From the cell containing the given text, extract its center point as [x, y] coordinate. 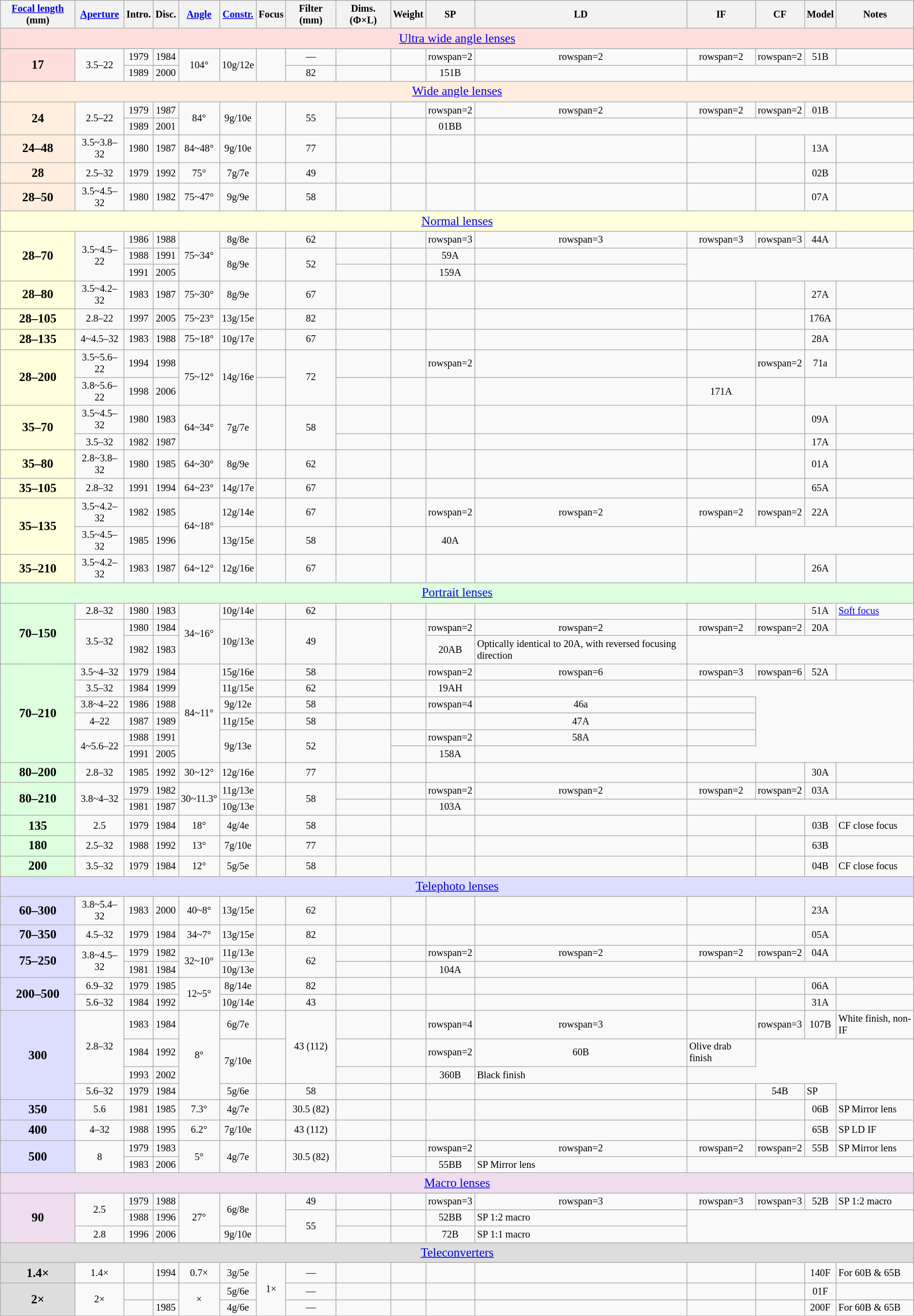
5° [199, 1157]
SP LD IF [875, 1130]
10g/12e [238, 65]
40~8° [199, 911]
54B [780, 1091]
× [199, 1299]
63B [820, 846]
59A [450, 256]
8° [199, 1055]
58A [581, 738]
3.8~5.4–32 [99, 911]
64~34° [199, 428]
01A [820, 464]
6.9–32 [99, 986]
75~18° [199, 339]
07A [820, 197]
Model [820, 14]
4.5–32 [99, 935]
84° [199, 118]
2.8~3.8–32 [99, 464]
140F [820, 1273]
200F [820, 1308]
43 [311, 1002]
28–70 [38, 256]
35–135 [38, 526]
52BB [450, 1218]
52A [820, 672]
CF [780, 14]
3.8~4–22 [99, 705]
72B [450, 1234]
LD [581, 14]
27° [199, 1218]
34~16° [199, 633]
Focus [271, 14]
4–22 [99, 721]
104° [199, 65]
Constr. [238, 14]
SP 1:1 macro [581, 1234]
03B [820, 825]
75~12° [199, 377]
3.5~4–32 [99, 672]
22A [820, 513]
35–80 [38, 464]
04A [820, 953]
09A [820, 420]
360B [450, 1075]
1993 [138, 1075]
72 [311, 377]
3.5~3.8–32 [99, 149]
70–350 [38, 935]
Disc. [166, 14]
30A [820, 772]
17A [820, 442]
Teleconverters [457, 1253]
4~4.5–32 [99, 339]
3.8~4–32 [99, 799]
4–32 [99, 1130]
12° [199, 866]
65A [820, 488]
Dims. (Φ×L) [363, 14]
35–70 [38, 428]
64~12° [199, 569]
1997 [138, 319]
06A [820, 986]
103A [450, 807]
Portrait lenses [457, 593]
30~11.3° [199, 799]
40A [450, 540]
75~30° [199, 295]
107B [820, 1025]
44A [820, 240]
02B [820, 173]
9g/12e [238, 705]
104A [450, 970]
60–300 [38, 911]
6.2° [199, 1130]
05A [820, 935]
80–210 [38, 799]
28–80 [38, 295]
20A [820, 628]
2.8–22 [99, 319]
90 [38, 1218]
6g/7e [238, 1025]
35–105 [38, 488]
Telephoto lenses [457, 886]
01B [820, 110]
3.5~4.5–22 [99, 256]
14g/16e [238, 377]
8g/8e [238, 240]
55BB [450, 1164]
71a [820, 363]
3.5–22 [99, 65]
17 [38, 65]
26A [820, 569]
Ultra wide angle lenses [457, 38]
9g/13e [238, 745]
01F [820, 1291]
8g/14e [238, 986]
34~7° [199, 935]
5g/5e [238, 866]
28–200 [38, 377]
300 [38, 1055]
28 [38, 173]
2002 [166, 1075]
12g/14e [238, 513]
4~5.6–22 [99, 745]
06B [820, 1109]
70–150 [38, 633]
Focal length (mm) [38, 14]
64~23° [199, 488]
6g/8e [238, 1209]
2.8 [99, 1234]
Olive drab finish [721, 1052]
65B [820, 1130]
03A [820, 791]
200 [38, 866]
31A [820, 1002]
Weight [408, 14]
176A [820, 319]
01BB [450, 126]
200–500 [38, 994]
Soft focus [875, 611]
3.8~5.6–22 [99, 391]
3g/5e [238, 1273]
350 [38, 1109]
20AB [450, 649]
5.6 [99, 1109]
Black finish [581, 1075]
2001 [166, 126]
Filter (mm) [311, 14]
7.3° [199, 1109]
13° [199, 846]
12~5° [199, 994]
84~48° [199, 149]
1995 [166, 1130]
75~47° [199, 197]
500 [38, 1157]
28–135 [38, 339]
75~23° [199, 319]
51B [820, 57]
Angle [199, 14]
70–210 [38, 713]
75~34° [199, 256]
Optically identical to 20A, with reversed focusing direction [581, 649]
13A [820, 149]
18° [199, 825]
27A [820, 295]
23A [820, 911]
158A [450, 754]
46a [581, 705]
28A [820, 339]
1× [271, 1289]
04B [820, 866]
24–48 [38, 149]
3.5~5.6–22 [99, 363]
47A [581, 721]
4g/6e [238, 1308]
8 [99, 1157]
80–200 [38, 772]
159A [450, 272]
IF [721, 14]
Macro lenses [457, 1183]
64~18° [199, 526]
400 [38, 1130]
White finish, non-IF [875, 1025]
24 [38, 118]
51A [820, 611]
135 [38, 825]
Intro. [138, 14]
75° [199, 173]
2.5–22 [99, 118]
171A [721, 391]
180 [38, 846]
9g/9e [238, 197]
55B [820, 1148]
84~11° [199, 713]
14g/17e [238, 488]
4g/4e [238, 825]
28–105 [38, 319]
60B [581, 1052]
52B [820, 1202]
32~10° [199, 961]
35–210 [38, 569]
Normal lenses [457, 221]
151B [450, 73]
28–50 [38, 197]
64~30° [199, 464]
30~12° [199, 772]
Aperture [99, 14]
Wide angle lenses [457, 92]
Notes [875, 14]
10g/17e [238, 339]
75–250 [38, 961]
15g/16e [238, 672]
0.7× [199, 1273]
1999 [166, 688]
19AH [450, 688]
3.8~4.5–32 [99, 961]
